Determine the (x, y) coordinate at the center of the cell enclosing the given text.  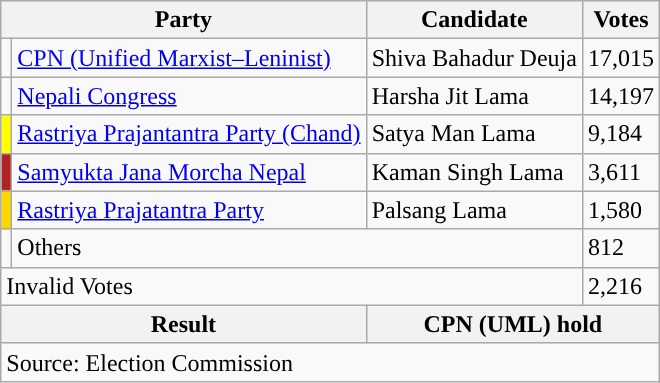
Result (184, 324)
Rastriya Prajantantra Party (Chand) (189, 134)
Party (184, 20)
CPN (Unified Marxist–Leninist) (189, 58)
CPN (UML) hold (512, 324)
Shiva Bahadur Deuja (474, 58)
Palsang Lama (474, 210)
Others (298, 248)
1,580 (620, 210)
Samyukta Jana Morcha Nepal (189, 172)
Source: Election Commission (330, 362)
Invalid Votes (292, 286)
Rastriya Prajatantra Party (189, 210)
Nepali Congress (189, 96)
812 (620, 248)
14,197 (620, 96)
9,184 (620, 134)
Satya Man Lama (474, 134)
3,611 (620, 172)
17,015 (620, 58)
Votes (620, 20)
Candidate (474, 20)
Harsha Jit Lama (474, 96)
2,216 (620, 286)
Kaman Singh Lama (474, 172)
